Search for the cell housing the specified text and yield its (X, Y) center coordinate. 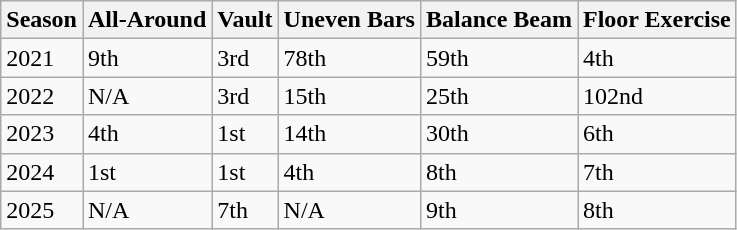
59th (498, 58)
2024 (42, 172)
Balance Beam (498, 20)
Uneven Bars (349, 20)
15th (349, 96)
2021 (42, 58)
14th (349, 134)
Vault (245, 20)
2022 (42, 96)
6th (658, 134)
102nd (658, 96)
30th (498, 134)
All-Around (146, 20)
25th (498, 96)
2023 (42, 134)
78th (349, 58)
Floor Exercise (658, 20)
Season (42, 20)
2025 (42, 210)
